Search for the cell housing the specified text and yield its [X, Y] center coordinate. 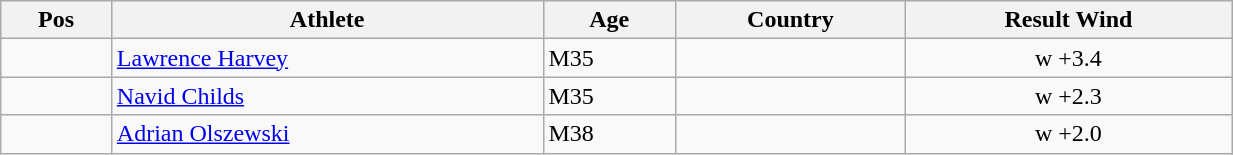
w +2.3 [1068, 96]
Pos [56, 20]
w +3.4 [1068, 58]
M38 [610, 134]
w +2.0 [1068, 134]
Lawrence Harvey [327, 58]
Adrian Olszewski [327, 134]
Navid Childs [327, 96]
Country [791, 20]
Age [610, 20]
Athlete [327, 20]
Result Wind [1068, 20]
